Pinpoint the cell where the given text exists, returning its [x, y] midpoint coordinate. 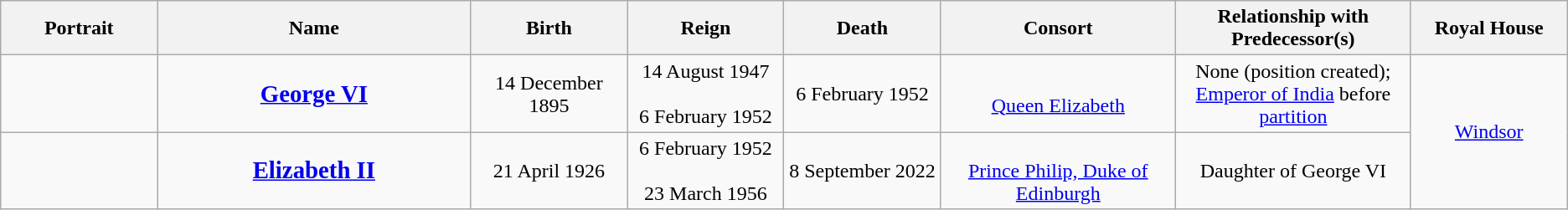
George VI [314, 94]
Reign [705, 28]
6 February 1952 [863, 94]
14 August 19476 February 1952 [705, 94]
Name [314, 28]
21 April 1926 [549, 171]
14 December 1895 [549, 94]
8 September 2022 [863, 171]
Elizabeth II [314, 171]
Consort [1059, 28]
Queen Elizabeth [1059, 94]
Relationship with Predecessor(s) [1293, 28]
None (position created); Emperor of India before partition [1293, 94]
Daughter of George VI [1293, 171]
Birth [549, 28]
Portrait [79, 28]
Royal House [1489, 28]
Prince Philip, Duke of Edinburgh [1059, 171]
Windsor [1489, 132]
Death [863, 28]
6 February 195223 March 1956 [705, 171]
